Provide the [X, Y] coordinate of the cell's center where the given text is located.  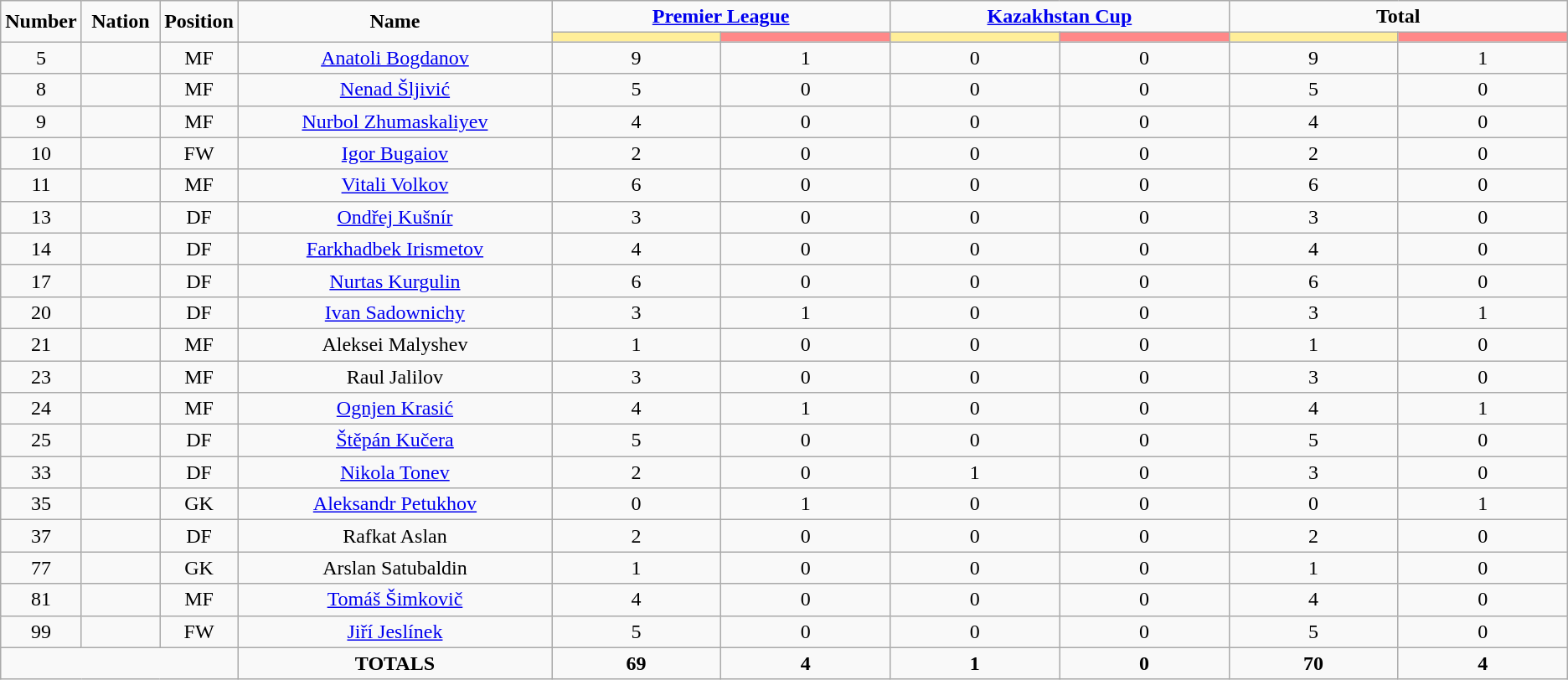
17 [41, 281]
20 [41, 312]
25 [41, 440]
21 [41, 344]
Nurtas Kurgulin [395, 281]
Name [395, 22]
23 [41, 376]
77 [41, 568]
Vitali Volkov [395, 185]
Štěpán Kučera [395, 440]
Aleksei Malyshev [395, 344]
Raul Jalilov [395, 376]
99 [41, 631]
8 [41, 90]
Rafkat Aslan [395, 536]
11 [41, 185]
35 [41, 504]
10 [41, 153]
Nikola Tonev [395, 472]
Ognjen Krasić [395, 409]
Jiří Jeslínek [395, 631]
69 [636, 663]
13 [41, 217]
Position [199, 22]
Arslan Satubaldin [395, 568]
70 [1313, 663]
TOTALS [395, 663]
Aleksandr Petukhov [395, 504]
Tomáš Šimkovič [395, 600]
Ivan Sadownichy [395, 312]
Premier League [720, 17]
Anatoli Bogdanov [395, 58]
Nenad Šljivić [395, 90]
Total [1398, 17]
Ondřej Kušnír [395, 217]
Nation [121, 22]
37 [41, 536]
Kazakhstan Cup [1060, 17]
81 [41, 600]
Number [41, 22]
Igor Bugaiov [395, 153]
33 [41, 472]
14 [41, 249]
Nurbol Zhumaskaliyev [395, 121]
Farkhadbek Irismetov [395, 249]
24 [41, 409]
